Scan for the cell matching the given text and deliver its (x, y) coordinate at center. 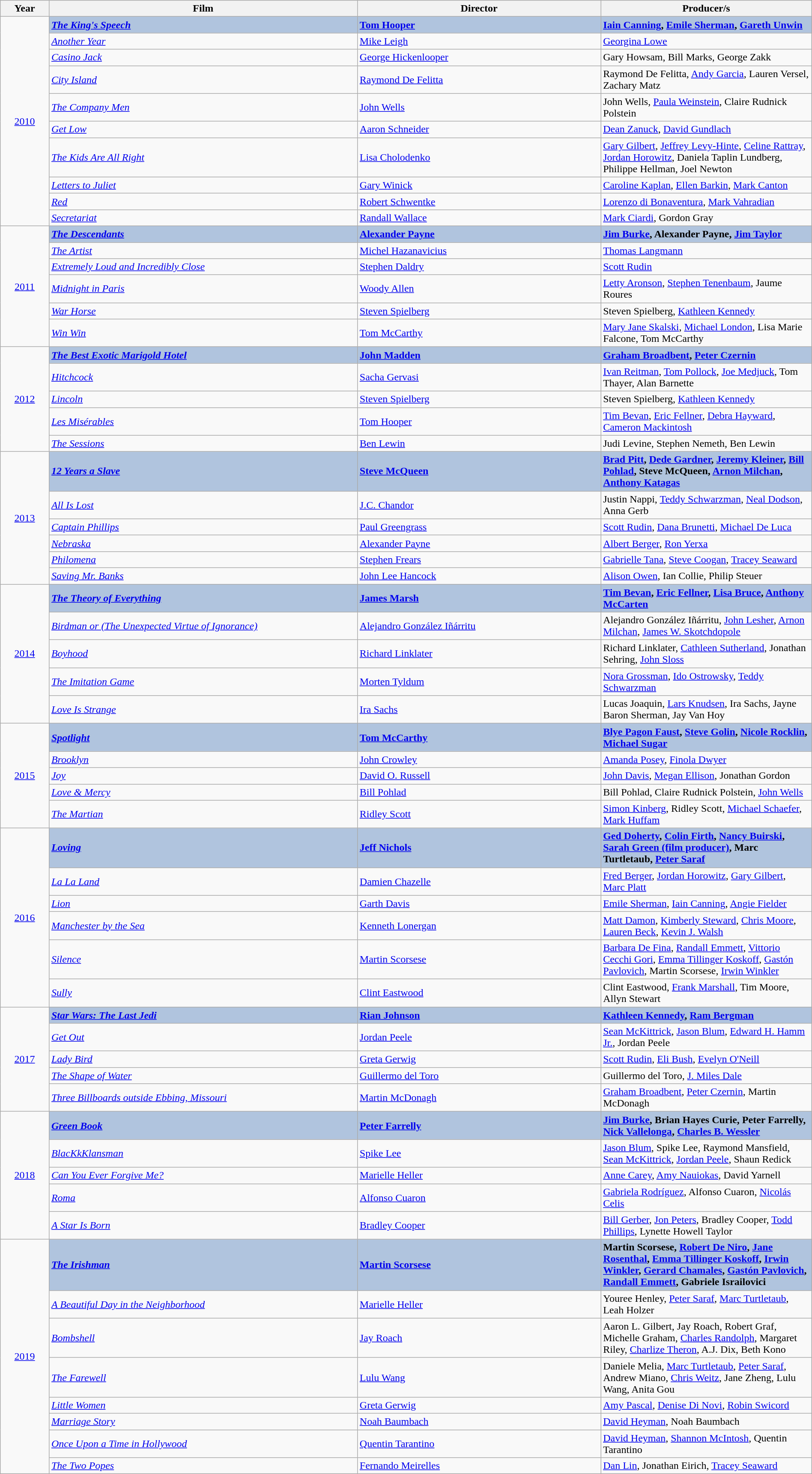
Guillermo del Toro, J. Miles Dale (707, 1076)
The Company Men (203, 107)
John Davis, Megan Ellison, Jonathan Gordon (707, 776)
Ivan Reitman, Tom Pollock, Joe Medjuck, Tom Thayer, Alan Barnette (707, 377)
Year (25, 9)
Thomas Langmann (707, 251)
Peter Farrelly (479, 1126)
Paul Greengrass (479, 527)
Lisa Cholodenko (479, 157)
Scott Rudin, Dana Brunetti, Michael De Luca (707, 527)
Midnight in Paris (203, 289)
2017 (25, 1059)
The Sessions (203, 443)
Manchester by the Sea (203, 925)
Damien Chazelle (479, 882)
2019 (25, 1357)
Can You Ever Forgive Me? (203, 1175)
Matt Damon, Kimberly Steward, Chris Moore, Lauren Beck, Kevin J. Walsh (707, 925)
Love Is Strange (203, 709)
Ira Sachs (479, 709)
Scott Rudin, Eli Bush, Evelyn O'Neill (707, 1059)
Clint Eastwood, Frank Marshall, Tim Moore, Allyn Stewart (707, 993)
Stephen Frears (479, 559)
Brad Pitt, Dede Gardner, Jeremy Kleiner, Bill Pohlad, Steve McQueen, Arnon Milchan, Anthony Katagas (707, 471)
The King's Speech (203, 25)
Aaron L. Gilbert, Jay Roach, Robert Graf, Michelle Graham, Charles Randolph, Margaret Riley, Charlize Theron, A.J. Dix, Beth Kono (707, 1338)
Graham Broadbent, Peter Czernin, Martin McDonagh (707, 1097)
Iain Canning, Emile Sherman, Gareth Unwin (707, 25)
David Heyman, Shannon McIntosh, Quentin Tarantino (707, 1444)
Les Misérables (203, 422)
Martin McDonagh (479, 1097)
Quentin Tarantino (479, 1444)
Get Out (203, 1037)
Aaron Schneider (479, 129)
War Horse (203, 311)
Bradley Cooper (479, 1225)
Richard Linklater (479, 654)
Marriage Story (203, 1421)
Albert Berger, Ron Yerxa (707, 543)
The Irishman (203, 1265)
Extremely Loud and Incredibly Close (203, 267)
John Wells (479, 107)
Kathleen Kennedy, Ram Bergman (707, 1015)
Joy (203, 776)
Lion (203, 903)
Mike Leigh (479, 41)
Jim Burke, Alexander Payne, Jim Taylor (707, 234)
Lady Bird (203, 1059)
Star Wars: The Last Jedi (203, 1015)
Youree Henley, Peter Saraf, Marc Turtletaub, Leah Holzer (707, 1304)
Birdman or (The Unexpected Virtue of Ignorance) (203, 626)
Steve McQueen (479, 471)
A Beautiful Day in the Neighborhood (203, 1304)
David O. Russell (479, 776)
2012 (25, 399)
2014 (25, 654)
Bombshell (203, 1338)
2013 (25, 517)
Fernando Meirelles (479, 1466)
Randall Wallace (479, 218)
Scott Rudin (707, 267)
Gary Winick (479, 185)
Fred Berger, Jordan Horowitz, Gary Gilbert, Marc Platt (707, 882)
Judi Levine, Stephen Nemeth, Ben Lewin (707, 443)
Ged Doherty, Colin Firth, Nancy Buirski, Sarah Green (film producer), Marc Turtletaub, Peter Saraf (707, 848)
Philomena (203, 559)
Brooklyn (203, 759)
Gary Howsam, Bill Marks, George Zakk (707, 57)
2010 (25, 122)
Nora Grossman, Ido Ostrowsky, Teddy Schwarzman (707, 682)
Morten Tyldum (479, 682)
Jay Roach (479, 1338)
Caroline Kaplan, Ellen Barkin, Mark Canton (707, 185)
Jeff Nichols (479, 848)
Blye Pagon Faust, Steve Golin, Nicole Rocklin, Michael Sugar (707, 738)
Director (479, 9)
John Lee Hancock (479, 576)
Sacha Gervasi (479, 377)
The Shape of Water (203, 1076)
Amanda Posey, Finola Dwyer (707, 759)
Rian Johnson (479, 1015)
Guillermo del Toro (479, 1076)
All Is Lost (203, 505)
Garth Davis (479, 903)
Little Women (203, 1405)
John Crowley (479, 759)
Win Win (203, 333)
The Best Exotic Marigold Hotel (203, 355)
Dean Zanuck, David Gundlach (707, 129)
Simon Kinberg, Ridley Scott, Michael Schaefer, Mark Huffam (707, 814)
The Artist (203, 251)
Casino Jack (203, 57)
Raymond De Felitta (479, 80)
Jason Blum, Spike Lee, Raymond Mansfield, Sean McKittrick, Jordan Peele, Shaun Redick (707, 1153)
John Wells, Paula Weinstein, Claire Rudnick Polstein (707, 107)
Emile Sherman, Iain Canning, Angie Fielder (707, 903)
Bill Pohlad (479, 792)
BlacKkKlansman (203, 1153)
Jordan Peele (479, 1037)
Secretariat (203, 218)
Richard Linklater, Cathleen Sutherland, Jonathan Sehring, John Sloss (707, 654)
Ridley Scott (479, 814)
Robert Schwentke (479, 201)
Get Low (203, 129)
2016 (25, 918)
Raymond De Felitta, Andy Garcia, Lauren Versel, Zachary Matz (707, 80)
The Kids Are All Right (203, 157)
The Farewell (203, 1377)
Another Year (203, 41)
Three Billboards outside Ebbing, Missouri (203, 1097)
Stephen Daldry (479, 267)
John Madden (479, 355)
Alison Owen, Ian Collie, Philip Steuer (707, 576)
The Martian (203, 814)
Once Upon a Time in Hollywood (203, 1444)
Film (203, 9)
Tim Bevan, Eric Fellner, Debra Hayward, Cameron Mackintosh (707, 422)
Spike Lee (479, 1153)
Green Book (203, 1126)
Gabrielle Tana, Steve Coogan, Tracey Seaward (707, 559)
Barbara De Fina, Randall Emmett, Vittorio Cecchi Gori, Emma Tillinger Koskoff, Gastón Pavlovich, Martin Scorsese, Irwin Winkler (707, 959)
Michel Hazanavicius (479, 251)
Alfonso Cuaron (479, 1198)
Letty Aronson, Stephen Tenenbaum, Jaume Roures (707, 289)
Woody Allen (479, 289)
The Theory of Everything (203, 598)
2015 (25, 776)
Roma (203, 1198)
Producer/s (707, 9)
Love & Mercy (203, 792)
Georgina Lowe (707, 41)
Daniele Melia, Marc Turtletaub, Peter Saraf, Andrew Miano, Chris Weitz, Jane Zheng, Lulu Wang, Anita Gou (707, 1377)
Spotlight (203, 738)
Hitchcock (203, 377)
2018 (25, 1175)
Silence (203, 959)
The Two Popes (203, 1466)
Mark Ciardi, Gordon Gray (707, 218)
Red (203, 201)
David Heyman, Noah Baumbach (707, 1421)
Lincoln (203, 399)
Lucas Joaquin, Lars Knudsen, Ira Sachs, Jayne Baron Sherman, Jay Van Hoy (707, 709)
Bill Pohlad, Claire Rudnick Polstein, John Wells (707, 792)
12 Years a Slave (203, 471)
Lulu Wang (479, 1377)
Dan Lin, Jonathan Eirich, Tracey Seaward (707, 1466)
2011 (25, 286)
Gabriela Rodríguez, Alfonso Cuaron, Nicolás Celis (707, 1198)
Tim Bevan, Eric Fellner, Lisa Bruce, Anthony McCarten (707, 598)
Bill Gerber, Jon Peters, Bradley Cooper, Todd Phillips, Lynette Howell Taylor (707, 1225)
Saving Mr. Banks (203, 576)
Sean McKittrick, Jason Blum, Edward H. Hamm Jr., Jordan Peele (707, 1037)
Boyhood (203, 654)
Letters to Juliet (203, 185)
Noah Baumbach (479, 1421)
Sully (203, 993)
The Descendants (203, 234)
The Imitation Game (203, 682)
James Marsh (479, 598)
Alejandro González Iñárritu (479, 626)
Anne Carey, Amy Nauiokas, David Yarnell (707, 1175)
Lorenzo di Bonaventura, Mark Vahradian (707, 201)
Justin Nappi, Teddy Schwarzman, Neal Dodson, Anna Gerb (707, 505)
George Hickenlooper (479, 57)
Loving (203, 848)
Clint Eastwood (479, 993)
La La Land (203, 882)
Graham Broadbent, Peter Czernin (707, 355)
Gary Gilbert, Jeffrey Levy-Hinte, Celine Rattray, Jordan Horowitz, Daniela Taplin Lundberg, Philippe Hellman, Joel Newton (707, 157)
Amy Pascal, Denise Di Novi, Robin Swicord (707, 1405)
City Island (203, 80)
Kenneth Lonergan (479, 925)
Mary Jane Skalski, Michael London, Lisa Marie Falcone, Tom McCarthy (707, 333)
Ben Lewin (479, 443)
Jim Burke, Brian Hayes Curie, Peter Farrelly, Nick Vallelonga, Charles B. Wessler (707, 1126)
Alejandro González Iñárritu, John Lesher, Arnon Milchan, James W. Skotchdopole (707, 626)
J.C. Chandor (479, 505)
Captain Phillips (203, 527)
A Star Is Born (203, 1225)
Nebraska (203, 543)
